Scan for the cell matching the given text and deliver its [x, y] coordinate at center. 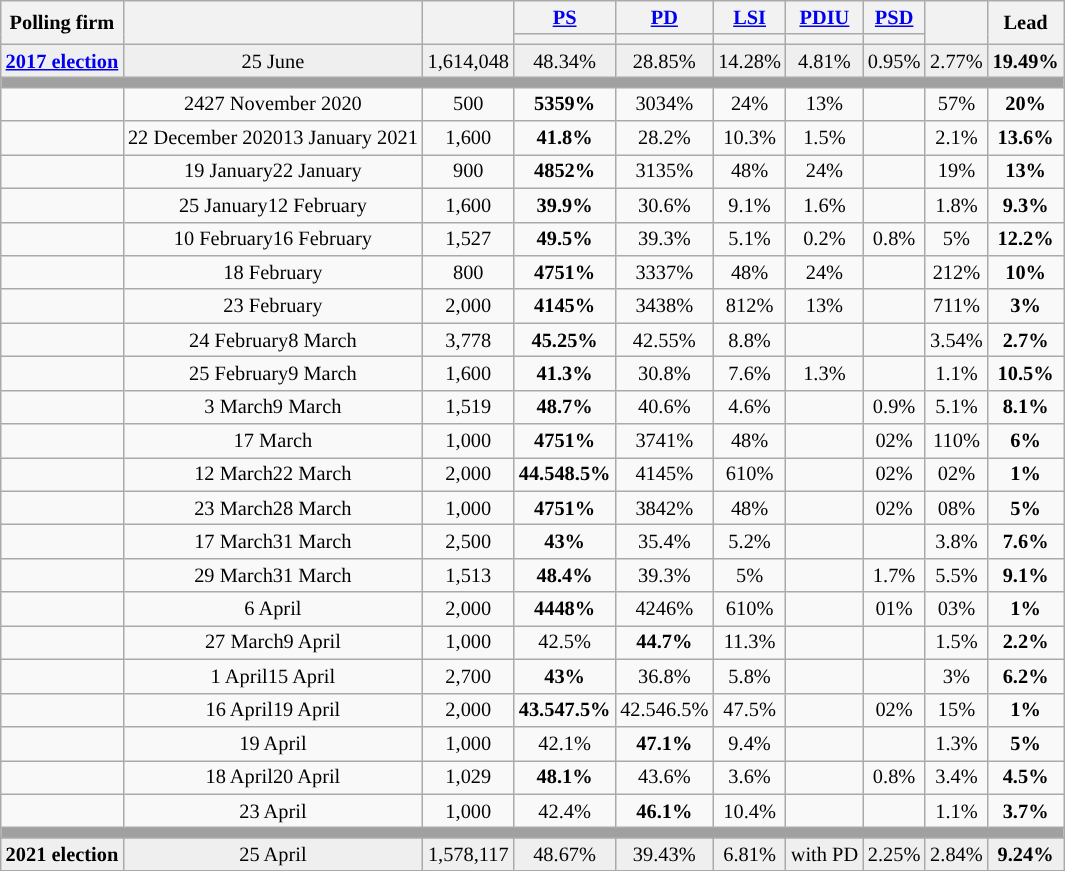
3.54% [956, 340]
1 April15 April [273, 676]
812% [750, 306]
35.4% [664, 541]
800 [468, 272]
40.6% [664, 407]
39.9% [564, 205]
01% [894, 609]
48.4% [564, 575]
10.4% [750, 811]
12.2% [1026, 239]
10% [1026, 272]
42.546.5% [664, 710]
4852% [564, 171]
3034% [664, 104]
3741% [664, 441]
17 March31 March [273, 541]
Polling firm [62, 22]
PSD [894, 17]
47.5% [750, 710]
10 February16 February [273, 239]
1,527 [468, 239]
2.25% [894, 854]
1,614,048 [468, 61]
900 [468, 171]
3.4% [956, 777]
17 March [273, 441]
2017 election [62, 61]
28.85% [664, 61]
2,500 [468, 541]
LSI [750, 17]
25 June [273, 61]
4246% [664, 609]
2.1% [956, 138]
6.2% [1026, 676]
20% [1026, 104]
6.81% [750, 854]
5359% [564, 104]
48.67% [564, 854]
8.8% [750, 340]
43.6% [664, 777]
1,519 [468, 407]
19.49% [1026, 61]
2.84% [956, 854]
2.2% [1026, 642]
49.5% [564, 239]
with PD [824, 854]
42.5% [564, 642]
3842% [664, 508]
36.8% [664, 676]
PDIU [824, 17]
22 December 202013 January 2021 [273, 138]
19 January22 January [273, 171]
212% [956, 272]
5.2% [750, 541]
110% [956, 441]
2.7% [1026, 340]
13.6% [1026, 138]
1,029 [468, 777]
2427 November 2020 [273, 104]
5.8% [750, 676]
44.548.5% [564, 474]
18 April20 April [273, 777]
03% [956, 609]
9.4% [750, 743]
8.1% [1026, 407]
4.81% [824, 61]
29 March31 March [273, 575]
Lead [1026, 22]
18 February [273, 272]
1,578,117 [468, 854]
500 [468, 104]
711% [956, 306]
2.77% [956, 61]
19% [956, 171]
0.2% [824, 239]
3,778 [468, 340]
41.8% [564, 138]
PS [564, 17]
1.7% [894, 575]
10.3% [750, 138]
9.24% [1026, 854]
16 April19 April [273, 710]
48.7% [564, 407]
23 February [273, 306]
48.34% [564, 61]
19 April [273, 743]
25 January12 February [273, 205]
3.7% [1026, 811]
3.8% [956, 541]
3135% [664, 171]
1.8% [956, 205]
10.5% [1026, 373]
30.8% [664, 373]
27 March9 April [273, 642]
6 April [273, 609]
2021 election [62, 854]
2,700 [468, 676]
6% [1026, 441]
3.6% [750, 777]
9.3% [1026, 205]
47.1% [664, 743]
4448% [564, 609]
3337% [664, 272]
3438% [664, 306]
15% [956, 710]
42.4% [564, 811]
23 March28 March [273, 508]
0.9% [894, 407]
42.1% [564, 743]
41.3% [564, 373]
42.55% [664, 340]
48.1% [564, 777]
1.6% [824, 205]
5.5% [956, 575]
14.28% [750, 61]
44.7% [664, 642]
39.43% [664, 854]
0.95% [894, 61]
3 March9 March [273, 407]
28.2% [664, 138]
08% [956, 508]
30.6% [664, 205]
1,513 [468, 575]
11.3% [750, 642]
4.6% [750, 407]
45.25% [564, 340]
24 February8 March [273, 340]
57% [956, 104]
25 February9 March [273, 373]
PD [664, 17]
4.5% [1026, 777]
23 April [273, 811]
43.547.5% [564, 710]
46.1% [664, 811]
25 April [273, 854]
12 March22 March [273, 474]
